Return [X, Y] of the center of cell containing provided text 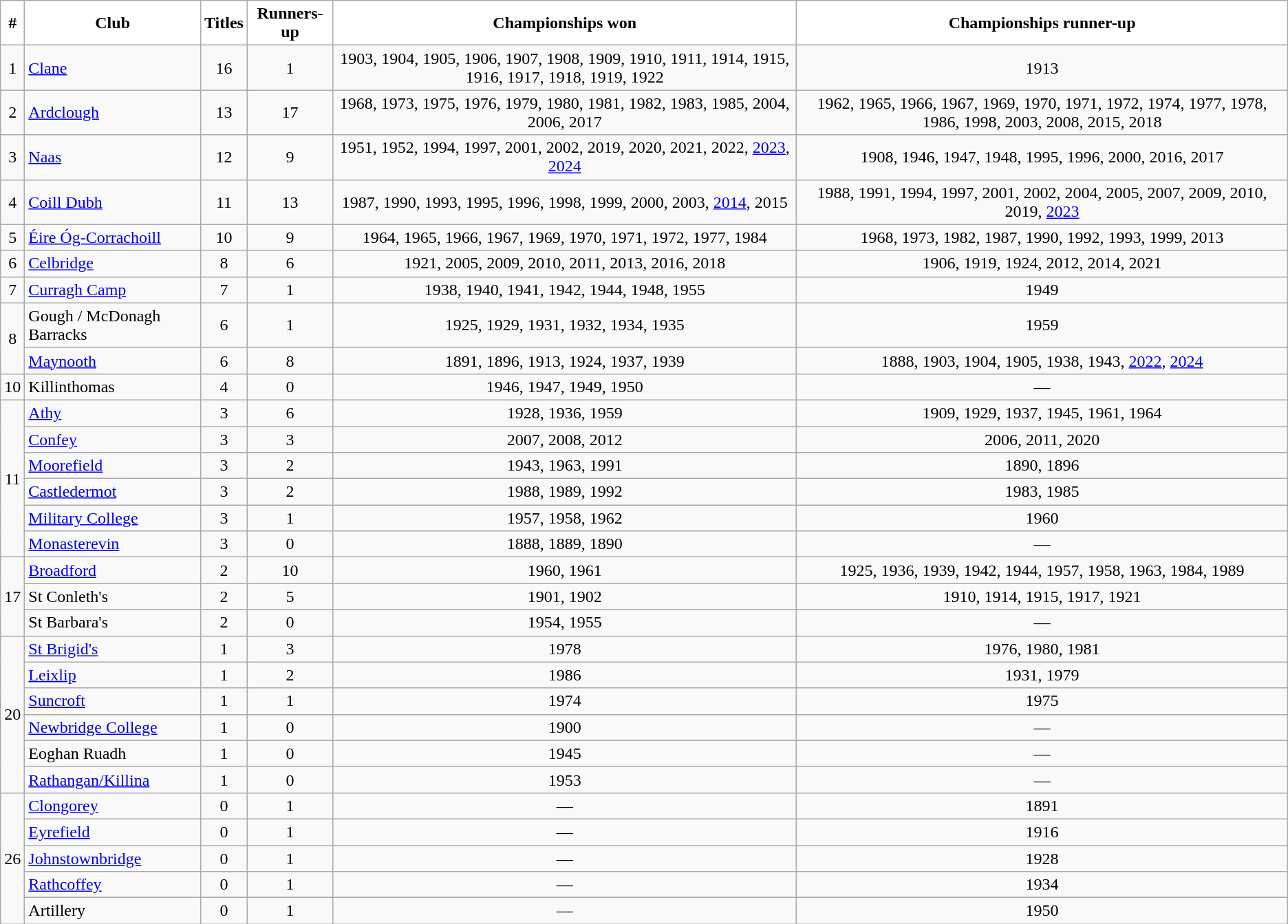
St Brigid's [113, 649]
Éire Óg-Corrachoill [113, 237]
16 [224, 67]
Curragh Camp [113, 290]
1903, 1904, 1905, 1906, 1907, 1908, 1909, 1910, 1911, 1914, 1915, 1916, 1917, 1918, 1919, 1922 [565, 67]
St Barbara's [113, 623]
1891 [1042, 806]
1968, 1973, 1975, 1976, 1979, 1980, 1981, 1982, 1983, 1985, 2004, 2006, 2017 [565, 113]
1913 [1042, 67]
1925, 1929, 1931, 1932, 1934, 1935 [565, 325]
Eyrefield [113, 832]
1975 [1042, 701]
1954, 1955 [565, 623]
1891, 1896, 1913, 1924, 1937, 1939 [565, 361]
Maynooth [113, 361]
Club [113, 23]
1931, 1979 [1042, 675]
Championships runner-up [1042, 23]
1921, 2005, 2009, 2010, 2011, 2013, 2016, 2018 [565, 264]
1928, 1936, 1959 [565, 413]
Celbridge [113, 264]
1900 [565, 727]
1960 [1042, 518]
1974 [565, 701]
1946, 1947, 1949, 1950 [565, 387]
1888, 1903, 1904, 1905, 1938, 1943, 2022, 2024 [1042, 361]
Athy [113, 413]
1943, 1963, 1991 [565, 466]
St Conleth's [113, 597]
Confey [113, 440]
1951, 1952, 1994, 1997, 2001, 2002, 2019, 2020, 2021, 2022, 2023, 2024 [565, 157]
Naas [113, 157]
Titles [224, 23]
1945 [565, 753]
Killinthomas [113, 387]
1934 [1042, 885]
Championships won [565, 23]
Monasterevin [113, 544]
Clongorey [113, 806]
1953 [565, 780]
1960, 1961 [565, 570]
1910, 1914, 1915, 1917, 1921 [1042, 597]
12 [224, 157]
Broadford [113, 570]
Rathangan/Killina [113, 780]
1908, 1946, 1947, 1948, 1995, 1996, 2000, 2016, 2017 [1042, 157]
1976, 1980, 1981 [1042, 649]
1986 [565, 675]
1950 [1042, 911]
1957, 1958, 1962 [565, 518]
Coill Dubh [113, 202]
Military College [113, 518]
1909, 1929, 1937, 1945, 1961, 1964 [1042, 413]
# [12, 23]
Leixlip [113, 675]
1888, 1889, 1890 [565, 544]
1928 [1042, 858]
1988, 1989, 1992 [565, 492]
Artillery [113, 911]
1978 [565, 649]
Newbridge College [113, 727]
1901, 1902 [565, 597]
2006, 2011, 2020 [1042, 440]
1890, 1896 [1042, 466]
Runners-up [290, 23]
1987, 1990, 1993, 1995, 1996, 1998, 1999, 2000, 2003, 2014, 2015 [565, 202]
Moorefield [113, 466]
1906, 1919, 1924, 2012, 2014, 2021 [1042, 264]
1983, 1985 [1042, 492]
Castledermot [113, 492]
26 [12, 858]
Clane [113, 67]
Johnstownbridge [113, 858]
1925, 1936, 1939, 1942, 1944, 1957, 1958, 1963, 1984, 1989 [1042, 570]
Rathcoffey [113, 885]
1964, 1965, 1966, 1967, 1969, 1970, 1971, 1972, 1977, 1984 [565, 237]
2007, 2008, 2012 [565, 440]
20 [12, 714]
Ardclough [113, 113]
1949 [1042, 290]
1962, 1965, 1966, 1967, 1969, 1970, 1971, 1972, 1974, 1977, 1978, 1986, 1998, 2003, 2008, 2015, 2018 [1042, 113]
Gough / McDonagh Barracks [113, 325]
1916 [1042, 832]
1938, 1940, 1941, 1942, 1944, 1948, 1955 [565, 290]
1968, 1973, 1982, 1987, 1990, 1992, 1993, 1999, 2013 [1042, 237]
Suncroft [113, 701]
1959 [1042, 325]
Eoghan Ruadh [113, 753]
1988, 1991, 1994, 1997, 2001, 2002, 2004, 2005, 2007, 2009, 2010, 2019, 2023 [1042, 202]
